Scan for the cell matching the given text and deliver its [X, Y] coordinate at center. 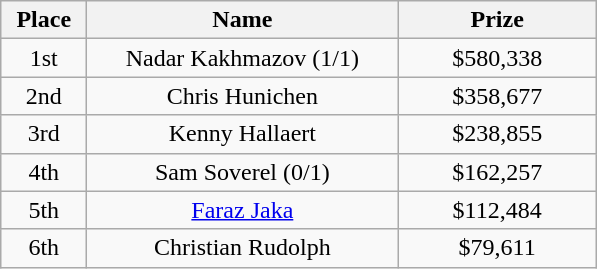
$112,484 [498, 210]
$580,338 [498, 58]
Kenny Hallaert [242, 134]
Prize [498, 20]
6th [44, 248]
1st [44, 58]
$238,855 [498, 134]
4th [44, 172]
Faraz Jaka [242, 210]
3rd [44, 134]
Chris Hunichen [242, 96]
Christian Rudolph [242, 248]
Nadar Kakhmazov (1/1) [242, 58]
$79,611 [498, 248]
Name [242, 20]
Place [44, 20]
2nd [44, 96]
5th [44, 210]
$162,257 [498, 172]
$358,677 [498, 96]
Sam Soverel (0/1) [242, 172]
